Output the [x, y] coordinate of the center of the cell containing the given text.  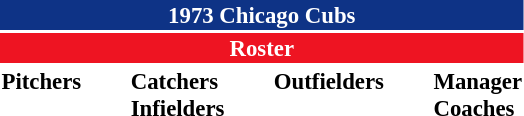
Roster [262, 48]
1973 Chicago Cubs [262, 15]
